From the cell containing the given text, extract its center point as [x, y] coordinate. 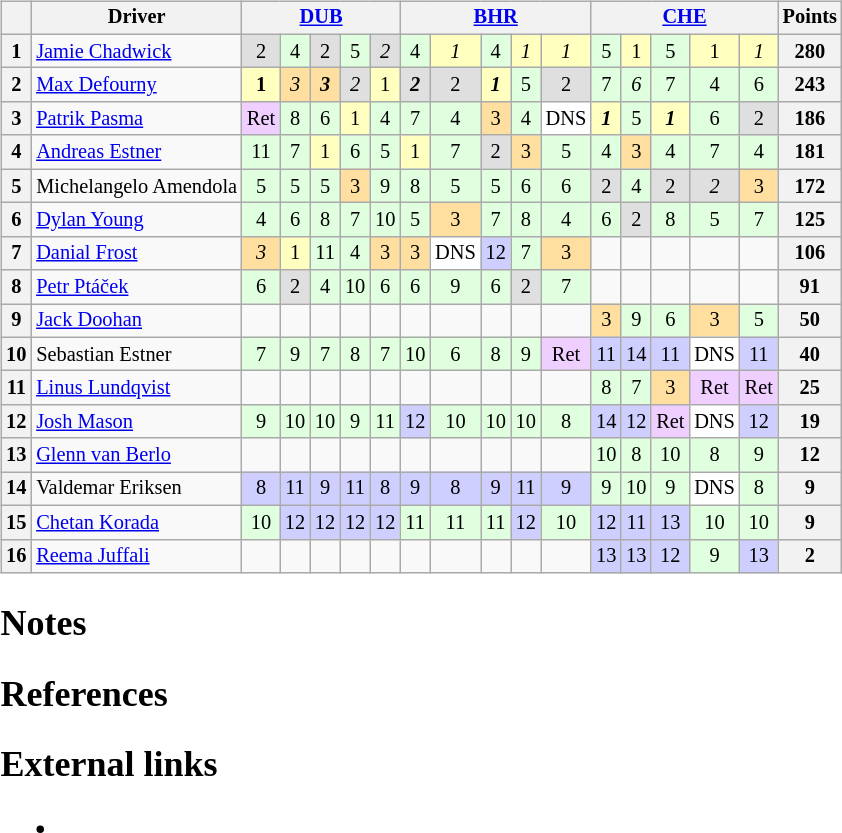
Jamie Chadwick [136, 51]
19 [810, 422]
Petr Ptáček [136, 287]
243 [810, 85]
15 [16, 522]
Danial Frost [136, 253]
Josh Mason [136, 422]
Points [810, 18]
181 [810, 152]
Patrik Pasma [136, 119]
25 [810, 388]
186 [810, 119]
Sebastian Estner [136, 354]
Glenn van Berlo [136, 455]
91 [810, 287]
172 [810, 186]
Driver [136, 18]
50 [810, 321]
125 [810, 220]
BHR [496, 18]
Andreas Estner [136, 152]
Jack Doohan [136, 321]
Michelangelo Amendola [136, 186]
Chetan Korada [136, 522]
CHE [684, 18]
280 [810, 51]
16 [16, 556]
Dylan Young [136, 220]
DUB [321, 18]
40 [810, 354]
Valdemar Eriksen [136, 489]
106 [810, 253]
Max Defourny [136, 85]
Linus Lundqvist [136, 388]
Reema Juffali [136, 556]
